Find where the given text appears and provide that cell's center as (X, Y) coordinate. 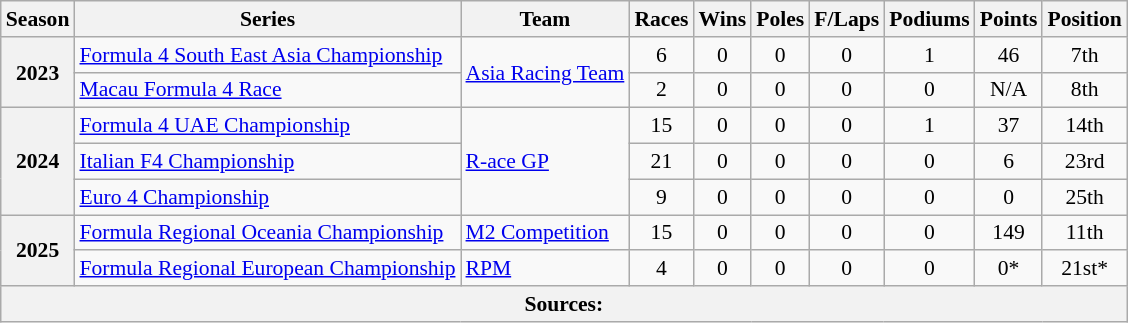
9 (661, 197)
M2 Competition (544, 233)
8th (1084, 90)
R-ace GP (544, 162)
Wins (722, 19)
Formula Regional Oceania Championship (267, 233)
25th (1084, 197)
Sources: (564, 304)
46 (1009, 55)
37 (1009, 126)
RPM (544, 269)
21 (661, 162)
0* (1009, 269)
Poles (780, 19)
23rd (1084, 162)
21st* (1084, 269)
Formula 4 South East Asia Championship (267, 55)
2024 (38, 162)
Position (1084, 19)
4 (661, 269)
F/Laps (846, 19)
14th (1084, 126)
Macau Formula 4 Race (267, 90)
Season (38, 19)
Races (661, 19)
7th (1084, 55)
Euro 4 Championship (267, 197)
Italian F4 Championship (267, 162)
2 (661, 90)
N/A (1009, 90)
11th (1084, 233)
Podiums (930, 19)
Formula Regional European Championship (267, 269)
Series (267, 19)
2023 (38, 72)
Formula 4 UAE Championship (267, 126)
149 (1009, 233)
2025 (38, 250)
Team (544, 19)
Asia Racing Team (544, 72)
Points (1009, 19)
